Scan for the cell matching the given text and deliver its [X, Y] coordinate at center. 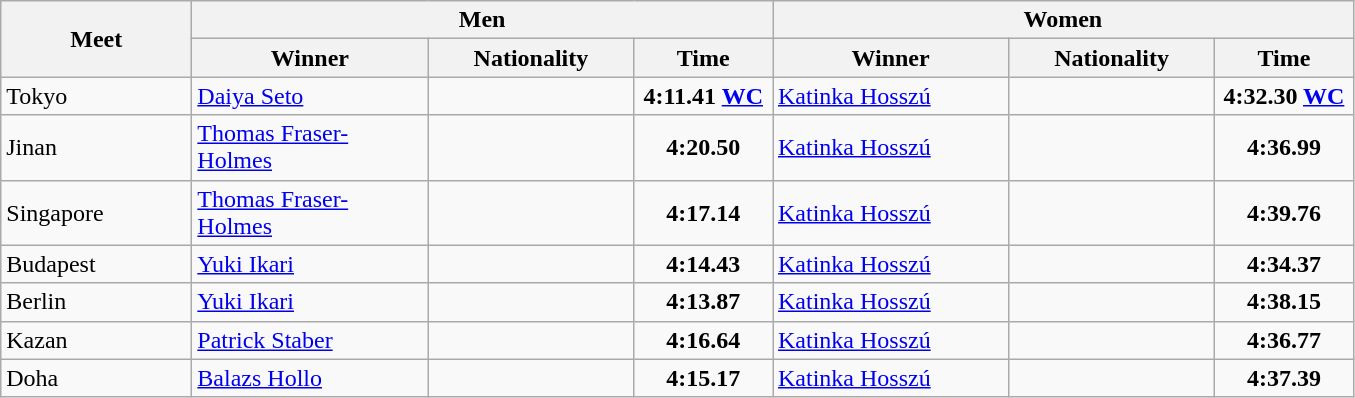
4:32.30 WC [1284, 96]
4:20.50 [704, 148]
Patrick Staber [310, 340]
4:38.15 [1284, 302]
Doha [96, 378]
4:13.87 [704, 302]
4:37.39 [1284, 378]
4:36.99 [1284, 148]
Meet [96, 39]
Berlin [96, 302]
Singapore [96, 212]
4:39.76 [1284, 212]
4:36.77 [1284, 340]
Budapest [96, 264]
4:17.14 [704, 212]
Balazs Hollo [310, 378]
Women [1062, 20]
Jinan [96, 148]
Daiya Seto [310, 96]
Tokyo [96, 96]
Men [482, 20]
4:15.17 [704, 378]
4:11.41 WC [704, 96]
Kazan [96, 340]
4:34.37 [1284, 264]
4:16.64 [704, 340]
4:14.43 [704, 264]
